Scan for the cell matching the given text and deliver its [x, y] coordinate at center. 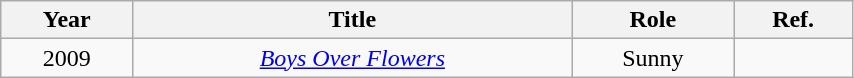
Year [67, 20]
Boys Over Flowers [352, 58]
2009 [67, 58]
Title [352, 20]
Ref. [794, 20]
Sunny [653, 58]
Role [653, 20]
